Determine the (x, y) coordinate at the center of the cell enclosing the given text.  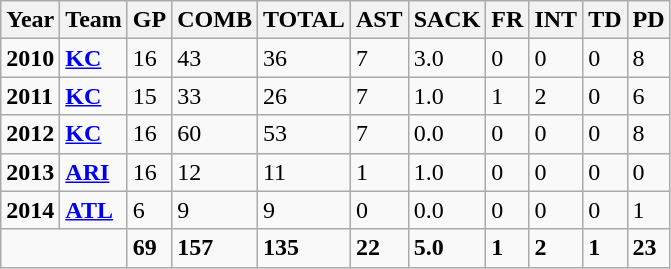
Team (94, 20)
2013 (30, 172)
SACK (447, 20)
2010 (30, 58)
22 (379, 248)
36 (304, 58)
33 (215, 96)
TOTAL (304, 20)
TD (605, 20)
3.0 (447, 58)
53 (304, 134)
ARI (94, 172)
11 (304, 172)
AST (379, 20)
INT (556, 20)
69 (149, 248)
43 (215, 58)
135 (304, 248)
ATL (94, 210)
12 (215, 172)
15 (149, 96)
GP (149, 20)
26 (304, 96)
5.0 (447, 248)
2012 (30, 134)
Year (30, 20)
FR (508, 20)
157 (215, 248)
2011 (30, 96)
23 (648, 248)
PD (648, 20)
COMB (215, 20)
2014 (30, 210)
60 (215, 134)
